Output the [X, Y] coordinate of the center of the cell containing the given text.  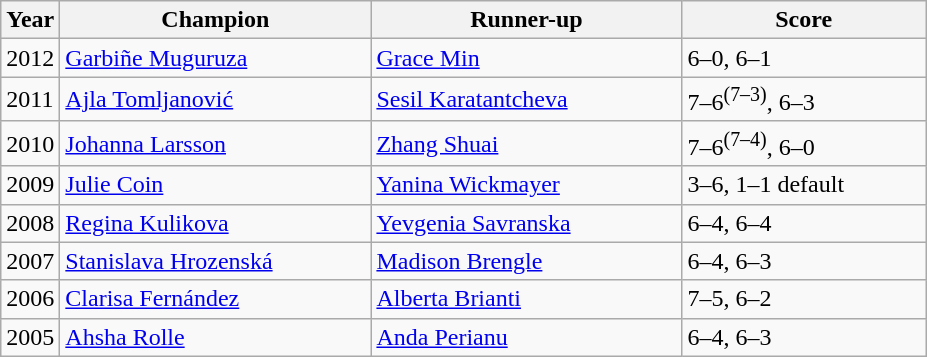
Madison Brengle [526, 261]
6–0, 6–1 [804, 58]
Grace Min [526, 58]
Regina Kulikova [216, 223]
3–6, 1–1 default [804, 185]
2008 [30, 223]
Year [30, 20]
Score [804, 20]
7–6(7–4), 6–0 [804, 144]
Ajla Tomljanović [216, 100]
2006 [30, 299]
Runner-up [526, 20]
2005 [30, 337]
2011 [30, 100]
6–4, 6–4 [804, 223]
Clarisa Fernández [216, 299]
2012 [30, 58]
Sesil Karatantcheva [526, 100]
Johanna Larsson [216, 144]
Champion [216, 20]
Yevgenia Savranska [526, 223]
7–6(7–3), 6–3 [804, 100]
Julie Coin [216, 185]
2009 [30, 185]
Zhang Shuai [526, 144]
Garbiñe Muguruza [216, 58]
Yanina Wickmayer [526, 185]
Stanislava Hrozenská [216, 261]
2007 [30, 261]
Ahsha Rolle [216, 337]
2010 [30, 144]
Anda Perianu [526, 337]
Alberta Brianti [526, 299]
7–5, 6–2 [804, 299]
